Pinpoint the cell where the given text exists, returning its [x, y] midpoint coordinate. 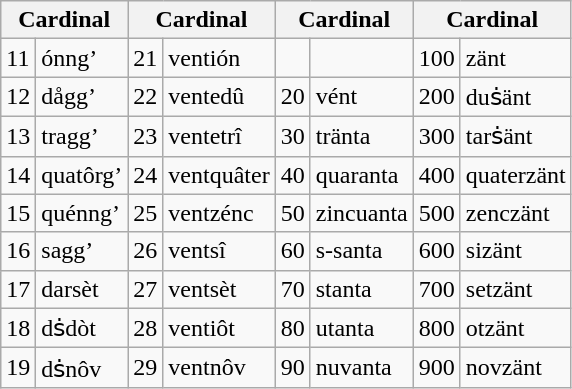
nuvanta [362, 368]
24 [146, 175]
50 [292, 213]
90 [292, 368]
ventquâter [219, 175]
tränta [362, 136]
21 [146, 58]
dṡnôv [82, 368]
vént [362, 97]
500 [436, 213]
ventiôt [219, 328]
quaterzänt [516, 175]
26 [146, 251]
800 [436, 328]
12 [18, 97]
ventsî [219, 251]
600 [436, 251]
ventión [219, 58]
dågg’ [82, 97]
novzänt [516, 368]
14 [18, 175]
28 [146, 328]
darsèt [82, 289]
40 [292, 175]
duṡänt [516, 97]
stanta [362, 289]
27 [146, 289]
700 [436, 289]
70 [292, 289]
ventzénc [219, 213]
25 [146, 213]
19 [18, 368]
ónng’ [82, 58]
30 [292, 136]
20 [292, 97]
300 [436, 136]
sizänt [516, 251]
15 [18, 213]
setzänt [516, 289]
23 [146, 136]
ventetrî [219, 136]
16 [18, 251]
quatôrg’ [82, 175]
dṡdòt [82, 328]
utanta [362, 328]
ventnôv [219, 368]
22 [146, 97]
ventedû [219, 97]
100 [436, 58]
sagg’ [82, 251]
29 [146, 368]
200 [436, 97]
ventsèt [219, 289]
11 [18, 58]
60 [292, 251]
900 [436, 368]
zänt [516, 58]
400 [436, 175]
otzänt [516, 328]
13 [18, 136]
17 [18, 289]
s-santa [362, 251]
quénng’ [82, 213]
tarṡänt [516, 136]
18 [18, 328]
quaranta [362, 175]
80 [292, 328]
tragg’ [82, 136]
zenczänt [516, 213]
zincuanta [362, 213]
